Capture the cell that displays the provided text and extract its (x, y) central coordinate. 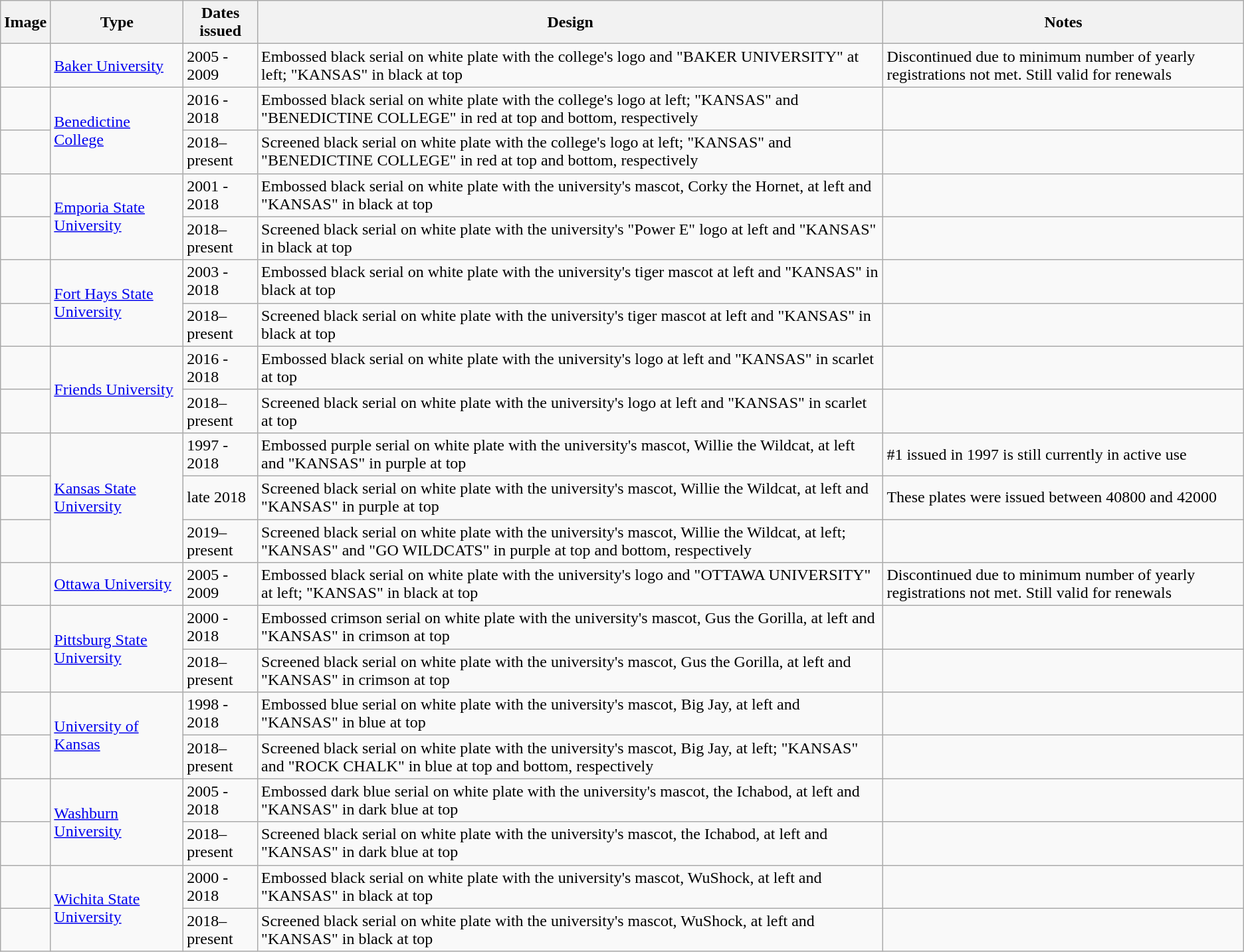
late 2018 (221, 497)
Embossed black serial on white plate with the university's logo at left and "KANSAS" in scarlet at top (570, 368)
Embossed black serial on white plate with the college's logo at left; "KANSAS" and "BENEDICTINE COLLEGE" in red at top and bottom, respectively (570, 109)
Screened black serial on white plate with the university's mascot, Gus the Gorilla, at left and "KANSAS" in crimson at top (570, 671)
Embossed dark blue serial on white plate with the university's mascot, the Ichabod, at left and "KANSAS" in dark blue at top (570, 800)
Embossed black serial on white plate with the university's logo and "OTTAWA UNIVERSITY" at left; "KANSAS" in black at top (570, 585)
Screened black serial on white plate with the university's tiger mascot at left and "KANSAS" in black at top (570, 324)
Screened black serial on white plate with the university's mascot, WuShock, at left and "KANSAS" in black at top (570, 930)
#1 issued in 1997 is still currently in active use (1063, 454)
2001 - 2018 (221, 195)
Baker University (117, 65)
Friends University (117, 389)
2005 - 2018 (221, 800)
Embossed crimson serial on white plate with the university's mascot, Gus the Gorilla, at left and "KANSAS" in crimson at top (570, 627)
Design (570, 23)
Benedictine College (117, 130)
Washburn University (117, 822)
Screened black serial on white plate with the university's mascot, the Ichabod, at left and "KANSAS" in dark blue at top (570, 844)
1998 - 2018 (221, 714)
Pittsburg State University (117, 649)
Image (25, 23)
Embossed black serial on white plate with the university's mascot, Corky the Hornet, at left and "KANSAS" in black at top (570, 195)
Ottawa University (117, 585)
Embossed purple serial on white plate with the university's mascot, Willie the Wildcat, at left and "KANSAS" in purple at top (570, 454)
Type (117, 23)
2003 - 2018 (221, 282)
University of Kansas (117, 735)
Wichita State University (117, 908)
Screened black serial on white plate with the college's logo at left; "KANSAS" and "BENEDICTINE COLLEGE" in red at top and bottom, respectively (570, 151)
Emporia State University (117, 217)
Screened black serial on white plate with the university's logo at left and "KANSAS" in scarlet at top (570, 411)
Embossed black serial on white plate with the university's mascot, WuShock, at left and "KANSAS" in black at top (570, 886)
These plates were issued between 40800 and 42000 (1063, 497)
2019–present (221, 541)
Screened black serial on white plate with the university's mascot, Willie the Wildcat, at left and "KANSAS" in purple at top (570, 497)
Embossed black serial on white plate with the university's tiger mascot at left and "KANSAS" in black at top (570, 282)
1997 - 2018 (221, 454)
Embossed blue serial on white plate with the university's mascot, Big Jay, at left and "KANSAS" in blue at top (570, 714)
Screened black serial on white plate with the university's "Power E" logo at left and "KANSAS" in black at top (570, 238)
Notes (1063, 23)
Fort Hays State University (117, 303)
Dates issued (221, 23)
Kansas State University (117, 497)
Embossed black serial on white plate with the college's logo and "BAKER UNIVERSITY" at left; "KANSAS" in black at top (570, 65)
